Output the (x, y) coordinate of the center of the cell containing the given text.  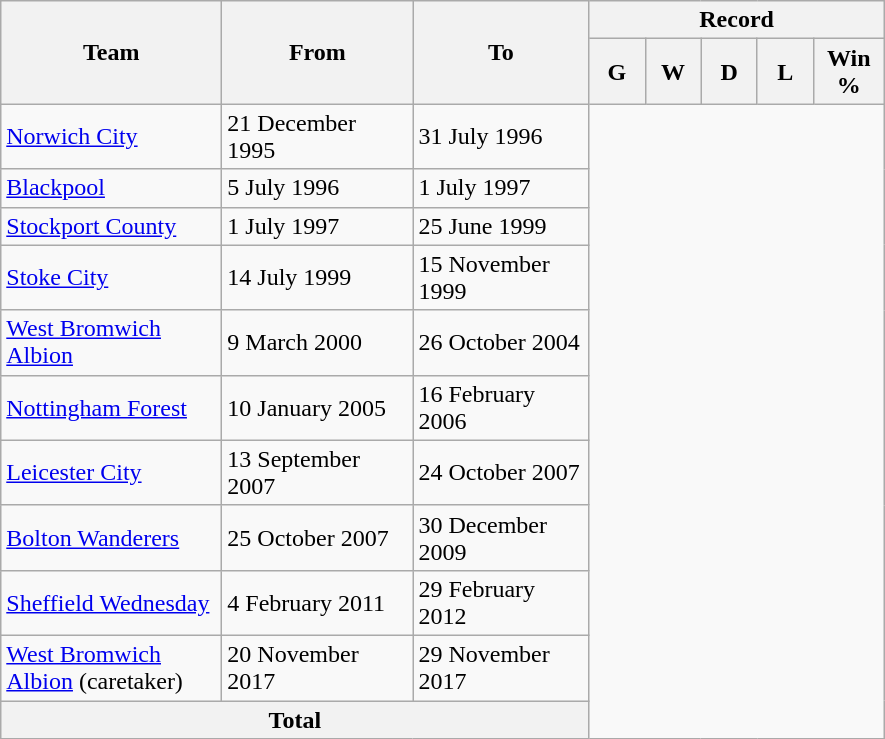
G (617, 72)
9 March 2000 (318, 342)
26 October 2004 (501, 342)
4 February 2011 (318, 602)
20 November 2017 (318, 668)
15 November 1999 (501, 278)
Record (736, 20)
Stoke City (112, 278)
25 October 2007 (318, 538)
West Bromwich Albion (112, 342)
24 October 2007 (501, 472)
D (729, 72)
L (785, 72)
Team (112, 52)
Win % (848, 72)
West Bromwich Albion (caretaker) (112, 668)
10 January 2005 (318, 408)
Norwich City (112, 136)
Total (295, 719)
30 December 2009 (501, 538)
Sheffield Wednesday (112, 602)
Stockport County (112, 226)
29 November 2017 (501, 668)
From (318, 52)
Blackpool (112, 188)
13 September 2007 (318, 472)
Leicester City (112, 472)
5 July 1996 (318, 188)
W (673, 72)
31 July 1996 (501, 136)
16 February 2006 (501, 408)
29 February 2012 (501, 602)
To (501, 52)
25 June 1999 (501, 226)
Nottingham Forest (112, 408)
21 December 1995 (318, 136)
Bolton Wanderers (112, 538)
14 July 1999 (318, 278)
